Find where the given text appears and provide that cell's center as [X, Y] coordinate. 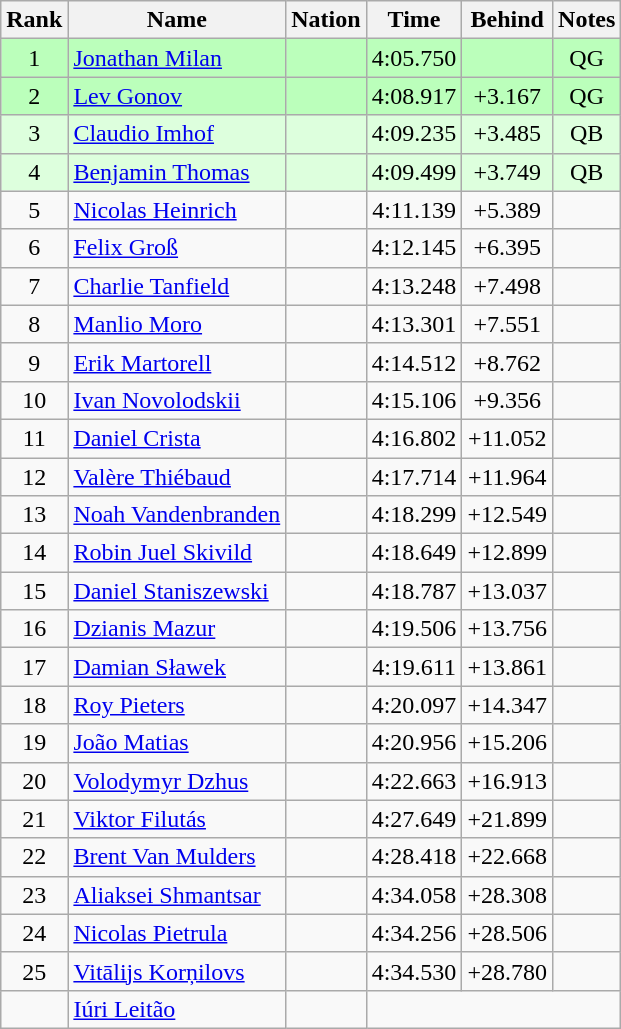
Benjamin Thomas [177, 172]
24 [34, 933]
+13.037 [508, 591]
Dzianis Mazur [177, 629]
Jonathan Milan [177, 58]
Robin Juel Skivild [177, 553]
+5.389 [508, 210]
4:13.301 [414, 324]
4:34.256 [414, 933]
+13.861 [508, 667]
4:16.802 [414, 438]
14 [34, 553]
7 [34, 286]
22 [34, 857]
Claudio Imhof [177, 134]
4:14.512 [414, 362]
+12.549 [508, 515]
Aliaksei Shmantsar [177, 895]
+11.964 [508, 477]
Noah Vandenbranden [177, 515]
João Matias [177, 743]
25 [34, 971]
4:08.917 [414, 96]
Viktor Filutás [177, 819]
+12.899 [508, 553]
18 [34, 705]
Roy Pieters [177, 705]
10 [34, 400]
5 [34, 210]
4:18.787 [414, 591]
+21.899 [508, 819]
Lev Gonov [177, 96]
1 [34, 58]
4:09.235 [414, 134]
Behind [508, 20]
Felix Groß [177, 248]
11 [34, 438]
4:20.097 [414, 705]
9 [34, 362]
19 [34, 743]
+15.206 [508, 743]
Charlie Tanfield [177, 286]
4:28.418 [414, 857]
+28.308 [508, 895]
+14.347 [508, 705]
4:13.248 [414, 286]
4:19.506 [414, 629]
Iúri Leitão [177, 1009]
4:12.145 [414, 248]
4:18.649 [414, 553]
+3.167 [508, 96]
+13.756 [508, 629]
23 [34, 895]
Manlio Moro [177, 324]
+9.356 [508, 400]
+28.780 [508, 971]
Rank [34, 20]
Vitālijs Korņilovs [177, 971]
17 [34, 667]
4:18.299 [414, 515]
+7.498 [508, 286]
4:11.139 [414, 210]
3 [34, 134]
4:05.750 [414, 58]
Nation [326, 20]
Daniel Staniszewski [177, 591]
Volodymyr Dzhus [177, 781]
Nicolas Pietrula [177, 933]
4:17.714 [414, 477]
+3.749 [508, 172]
Time [414, 20]
Nicolas Heinrich [177, 210]
4 [34, 172]
21 [34, 819]
12 [34, 477]
+3.485 [508, 134]
+7.551 [508, 324]
+11.052 [508, 438]
Damian Sławek [177, 667]
Valère Thiébaud [177, 477]
+16.913 [508, 781]
+8.762 [508, 362]
4:22.663 [414, 781]
4:15.106 [414, 400]
8 [34, 324]
13 [34, 515]
4:34.530 [414, 971]
4:20.956 [414, 743]
Brent Van Mulders [177, 857]
+22.668 [508, 857]
Daniel Crista [177, 438]
15 [34, 591]
2 [34, 96]
Erik Martorell [177, 362]
Name [177, 20]
+28.506 [508, 933]
16 [34, 629]
20 [34, 781]
4:09.499 [414, 172]
4:19.611 [414, 667]
Ivan Novolodskii [177, 400]
4:27.649 [414, 819]
+6.395 [508, 248]
Notes [587, 20]
6 [34, 248]
4:34.058 [414, 895]
